Find where the given text appears and provide that cell's center as (X, Y) coordinate. 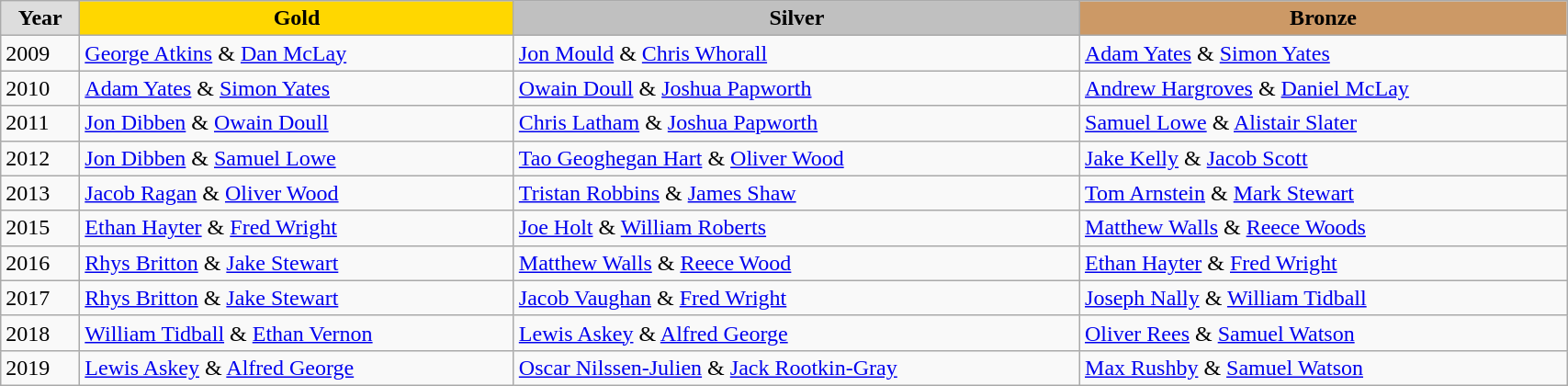
Max Rushby & Samuel Watson (1324, 368)
Owain Doull & Joshua Papworth (796, 88)
2012 (40, 158)
2013 (40, 193)
Jake Kelly & Jacob Scott (1324, 158)
Oliver Rees & Samuel Watson (1324, 333)
2016 (40, 263)
Jon Mould & Chris Whorall (796, 53)
Bronze (1324, 18)
2009 (40, 53)
Jacob Vaughan & Fred Wright (796, 298)
Matthew Walls & Reece Wood (796, 263)
Jon Dibben & Samuel Lowe (297, 158)
Gold (297, 18)
Chris Latham & Joshua Papworth (796, 123)
Jacob Ragan & Oliver Wood (297, 193)
Tristan Robbins & James Shaw (796, 193)
2010 (40, 88)
Jon Dibben & Owain Doull (297, 123)
Joseph Nally & William Tidball (1324, 298)
Year (40, 18)
Oscar Nilssen-Julien & Jack Rootkin-Gray (796, 368)
2017 (40, 298)
2018 (40, 333)
2011 (40, 123)
Silver (796, 18)
George Atkins & Dan McLay (297, 53)
Joe Holt & William Roberts (796, 228)
Tom Arnstein & Mark Stewart (1324, 193)
2015 (40, 228)
William Tidball & Ethan Vernon (297, 333)
Samuel Lowe & Alistair Slater (1324, 123)
Matthew Walls & Reece Woods (1324, 228)
Tao Geoghegan Hart & Oliver Wood (796, 158)
Andrew Hargroves & Daniel McLay (1324, 88)
2019 (40, 368)
